Return (X, Y) of the center of cell containing provided text 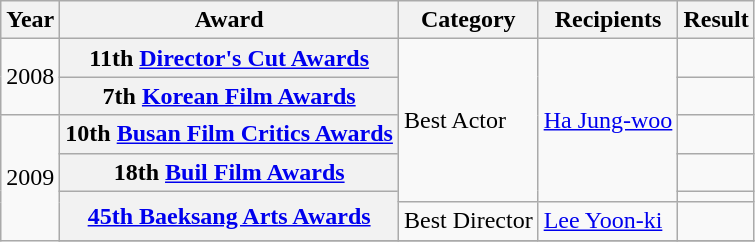
45th Baeksang Arts Awards (230, 216)
Lee Yoon-ki (608, 221)
Best Director (468, 221)
2009 (30, 178)
Best Actor (468, 120)
11th Director's Cut Awards (230, 58)
2008 (30, 77)
18th Buil Film Awards (230, 172)
Year (30, 20)
7th Korean Film Awards (230, 96)
Award (230, 20)
Recipients (608, 20)
10th Busan Film Critics Awards (230, 134)
Category (468, 20)
Ha Jung-woo (608, 120)
Result (716, 20)
